Determine the [x, y] coordinate at the center of the cell enclosing the given text.  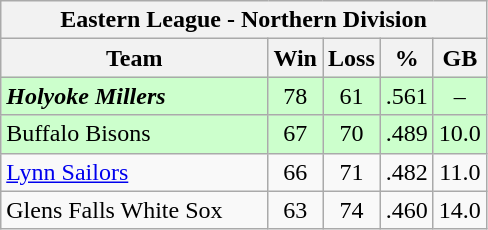
.561 [406, 96]
67 [296, 134]
.460 [406, 210]
Loss [351, 58]
74 [351, 210]
Holyoke Millers [134, 96]
.482 [406, 172]
% [406, 58]
63 [296, 210]
Lynn Sailors [134, 172]
10.0 [460, 134]
66 [296, 172]
Glens Falls White Sox [134, 210]
14.0 [460, 210]
GB [460, 58]
Team [134, 58]
11.0 [460, 172]
Win [296, 58]
– [460, 96]
.489 [406, 134]
Buffalo Bisons [134, 134]
Eastern League - Northern Division [244, 20]
61 [351, 96]
70 [351, 134]
78 [296, 96]
71 [351, 172]
